Return [x, y] of the center of cell containing provided text 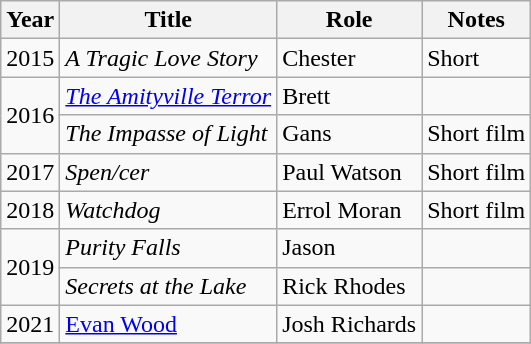
Notes [476, 20]
Title [168, 20]
Chester [350, 58]
Spen/cer [168, 172]
Paul Watson [350, 172]
Watchdog [168, 210]
Josh Richards [350, 324]
2021 [30, 324]
Jason [350, 248]
A Tragic Love Story [168, 58]
Evan Wood [168, 324]
2015 [30, 58]
Purity Falls [168, 248]
Brett [350, 96]
Gans [350, 134]
Role [350, 20]
Short [476, 58]
Errol Moran [350, 210]
2019 [30, 267]
The Impasse of Light [168, 134]
Rick Rhodes [350, 286]
2018 [30, 210]
The Amityville Terror [168, 96]
Secrets at the Lake [168, 286]
Year [30, 20]
2017 [30, 172]
2016 [30, 115]
